Locate the cell with the specified text and output its [X, Y] center coordinate. 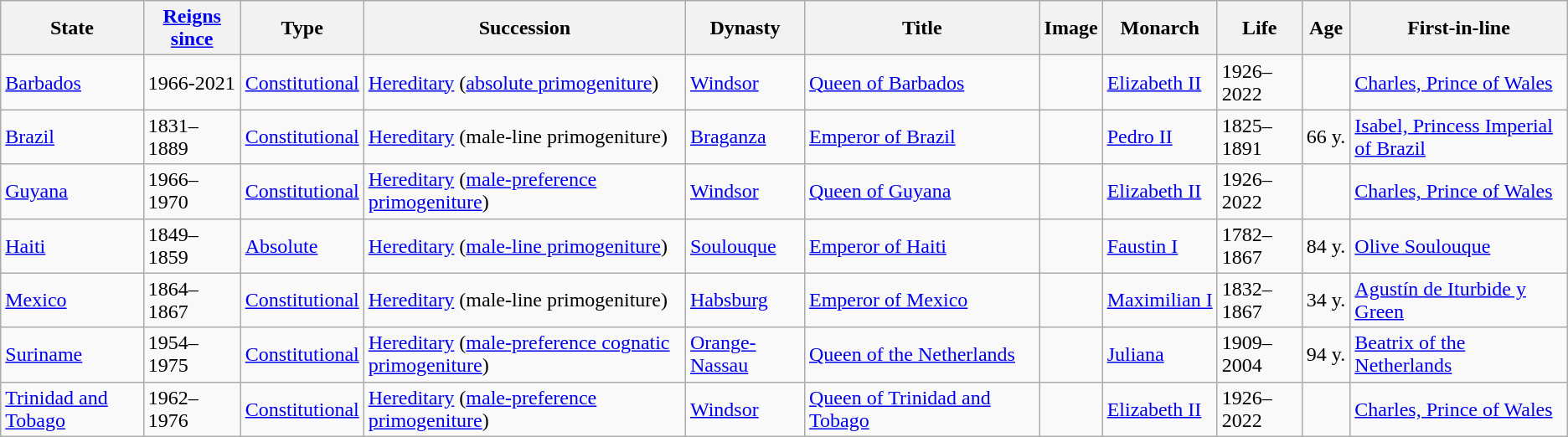
Queen of Guyana [921, 191]
Suriname [72, 355]
Orange-Nassau [745, 355]
Reigns since [192, 28]
84 y. [1326, 246]
First-in-line [1459, 28]
Queen of Trinidad and Tobago [921, 409]
Trinidad and Tobago [72, 409]
Life [1260, 28]
Monarch [1159, 28]
1849–1859 [192, 246]
Emperor of Brazil [921, 137]
1782–1867 [1260, 246]
Habsburg [745, 300]
Faustin I [1159, 246]
Image [1070, 28]
Beatrix of the Netherlands [1459, 355]
State [72, 28]
Braganza [745, 137]
Succession [524, 28]
Agustín de Iturbide y Green [1459, 300]
Queen of the Netherlands [921, 355]
34 y. [1326, 300]
Hereditary (male-preference cognatic primogeniture) [524, 355]
Soulouque [745, 246]
1831–1889 [192, 137]
94 y. [1326, 355]
Absolute [302, 246]
Brazil [72, 137]
Dynasty [745, 28]
Title [921, 28]
Guyana [72, 191]
1962–1976 [192, 409]
Maximilian I [1159, 300]
Juliana [1159, 355]
Pedro II [1159, 137]
Hereditary (absolute primogeniture) [524, 82]
Isabel, Princess Imperial of Brazil [1459, 137]
1864–1867 [192, 300]
1832–1867 [1260, 300]
Mexico [72, 300]
1966-2021 [192, 82]
1966–1970 [192, 191]
Olive Soulouque [1459, 246]
Emperor of Haiti [921, 246]
1909–2004 [1260, 355]
Type [302, 28]
Queen of Barbados [921, 82]
Haiti [72, 246]
Emperor of Mexico [921, 300]
Age [1326, 28]
66 y. [1326, 137]
1825–1891 [1260, 137]
Barbados [72, 82]
1954–1975 [192, 355]
